Determine the (X, Y) coordinate at the center of the cell enclosing the given text.  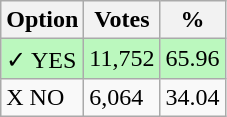
Option (42, 20)
✓ YES (42, 59)
Votes (122, 20)
6,064 (122, 97)
65.96 (192, 59)
% (192, 20)
X NO (42, 97)
34.04 (192, 97)
11,752 (122, 59)
